Provide the (X, Y) coordinate of the cell's center where the given text is located.  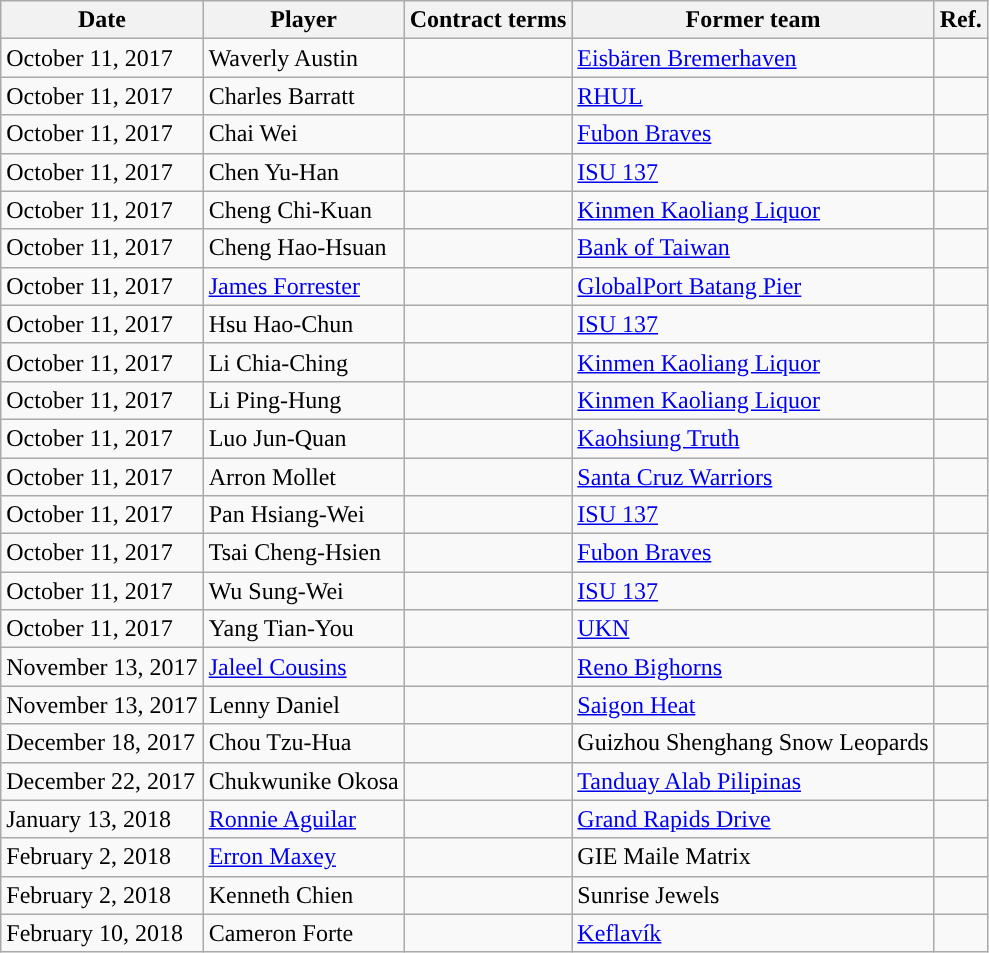
December 18, 2017 (102, 743)
January 13, 2018 (102, 819)
Wu Sung-Wei (304, 591)
Kenneth Chien (304, 895)
Cameron Forte (304, 933)
Waverly Austin (304, 58)
Luo Jun-Quan (304, 438)
Arron Mollet (304, 477)
UKN (753, 629)
Tanduay Alab Pilipinas (753, 781)
Ref. (960, 20)
Grand Rapids Drive (753, 819)
Eisbären Bremerhaven (753, 58)
February 10, 2018 (102, 933)
GIE Maile Matrix (753, 857)
Chou Tzu-Hua (304, 743)
Former team (753, 20)
Cheng Hao-Hsuan (304, 248)
Date (102, 20)
Yang Tian-You (304, 629)
Erron Maxey (304, 857)
Tsai Cheng-Hsien (304, 553)
Jaleel Cousins (304, 667)
Sunrise Jewels (753, 895)
Chai Wei (304, 134)
Cheng Chi-Kuan (304, 210)
RHUL (753, 96)
James Forrester (304, 286)
Hsu Hao-Chun (304, 324)
Pan Hsiang-Wei (304, 515)
Lenny Daniel (304, 705)
Chen Yu-Han (304, 172)
Keflavík (753, 933)
Ronnie Aguilar (304, 819)
Saigon Heat (753, 705)
Li Chia-Ching (304, 362)
Contract terms (488, 20)
Kaohsiung Truth (753, 438)
Reno Bighorns (753, 667)
Santa Cruz Warriors (753, 477)
December 22, 2017 (102, 781)
Charles Barratt (304, 96)
Player (304, 20)
Guizhou Shenghang Snow Leopards (753, 743)
Li Ping-Hung (304, 400)
Chukwunike Okosa (304, 781)
Bank of Taiwan (753, 248)
GlobalPort Batang Pier (753, 286)
